For the text-containing cell, return its midpoint in [x, y] coordinate format. 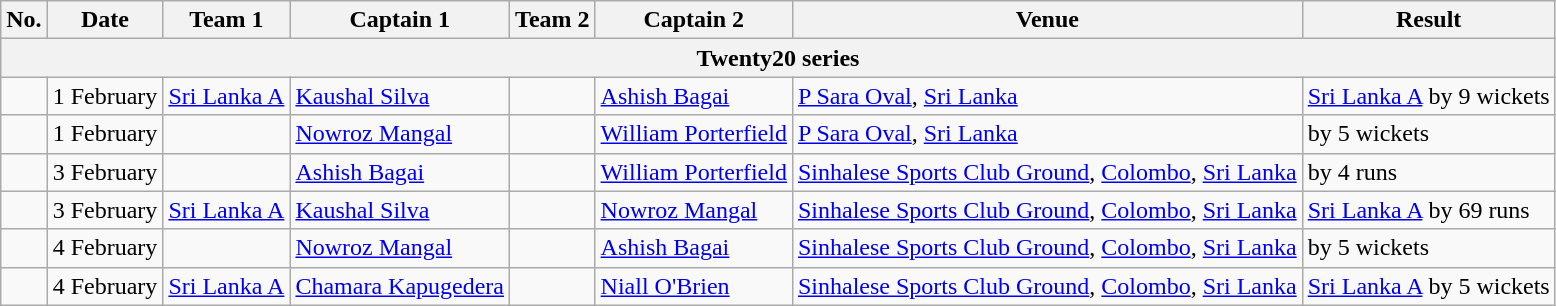
by 4 runs [1428, 172]
Niall O'Brien [694, 286]
Team 1 [226, 20]
No. [24, 20]
Team 2 [553, 20]
Twenty20 series [778, 58]
Sri Lanka A by 9 wickets [1428, 96]
Sri Lanka A by 69 runs [1428, 210]
Chamara Kapugedera [400, 286]
Captain 1 [400, 20]
Date [105, 20]
Captain 2 [694, 20]
Sri Lanka A by 5 wickets [1428, 286]
Venue [1047, 20]
Result [1428, 20]
